Determine the (X, Y) coordinate at the center of the cell enclosing the given text.  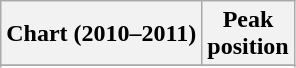
Chart (2010–2011) (102, 34)
Peakposition (248, 34)
